Locate the cell with the specified text and output its (X, Y) center coordinate. 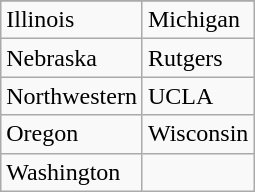
Rutgers (198, 58)
Northwestern (72, 96)
Oregon (72, 134)
Nebraska (72, 58)
Michigan (198, 20)
UCLA (198, 96)
Washington (72, 172)
Wisconsin (198, 134)
Illinois (72, 20)
